Identify which cell holds the provided text, then report its [X, Y] central coordinate. 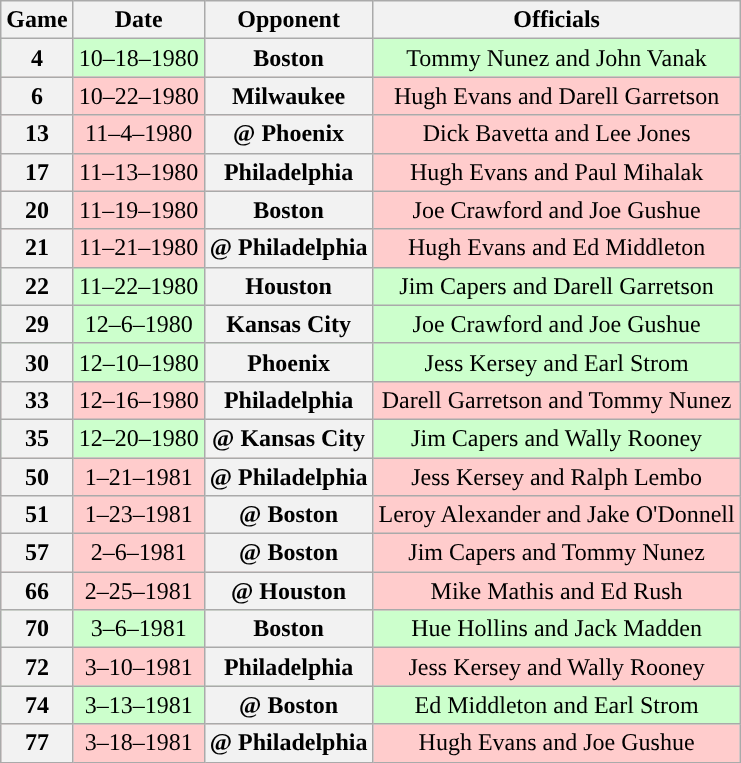
Game [37, 20]
10–18–1980 [138, 58]
1–23–1981 [138, 515]
12–16–1980 [138, 400]
30 [37, 362]
Darell Garretson and Tommy Nunez [556, 400]
Ed Middleton and Earl Strom [556, 705]
Opponent [288, 20]
2–25–1981 [138, 591]
Dick Bavetta and Lee Jones [556, 134]
1–21–1981 [138, 477]
29 [37, 324]
11–19–1980 [138, 210]
12–6–1980 [138, 324]
4 [37, 58]
11–13–1980 [138, 172]
10–22–1980 [138, 96]
Leroy Alexander and Jake O'Donnell [556, 515]
51 [37, 515]
57 [37, 553]
12–10–1980 [138, 362]
77 [37, 743]
21 [37, 248]
Houston [288, 286]
3–6–1981 [138, 629]
Date [138, 20]
Jim Capers and Wally Rooney [556, 438]
50 [37, 477]
70 [37, 629]
6 [37, 96]
33 [37, 400]
Jess Kersey and Wally Rooney [556, 667]
Hue Hollins and Jack Madden [556, 629]
Jess Kersey and Earl Strom [556, 362]
@ Houston [288, 591]
66 [37, 591]
@ Kansas City [288, 438]
Officials [556, 20]
35 [37, 438]
17 [37, 172]
Tommy Nunez and John Vanak [556, 58]
11–4–1980 [138, 134]
Hugh Evans and Paul Mihalak [556, 172]
11–21–1980 [138, 248]
13 [37, 134]
3–10–1981 [138, 667]
74 [37, 705]
20 [37, 210]
22 [37, 286]
Hugh Evans and Ed Middleton [556, 248]
2–6–1981 [138, 553]
72 [37, 667]
Milwaukee [288, 96]
3–18–1981 [138, 743]
Jim Capers and Tommy Nunez [556, 553]
Hugh Evans and Joe Gushue [556, 743]
11–22–1980 [138, 286]
3–13–1981 [138, 705]
Hugh Evans and Darell Garretson [556, 96]
@ Phoenix [288, 134]
Mike Mathis and Ed Rush [556, 591]
Jim Capers and Darell Garretson [556, 286]
Jess Kersey and Ralph Lembo [556, 477]
Phoenix [288, 362]
Kansas City [288, 324]
12–20–1980 [138, 438]
